Locate the cell with the specified text and output its [x, y] center coordinate. 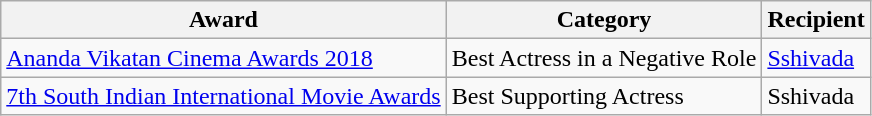
Ananda Vikatan Cinema Awards 2018 [224, 58]
Category [604, 20]
Best Actress in a Negative Role [604, 58]
Award [224, 20]
Recipient [816, 20]
7th South Indian International Movie Awards [224, 96]
Best Supporting Actress [604, 96]
